Find where the given text appears and provide that cell's center as [x, y] coordinate. 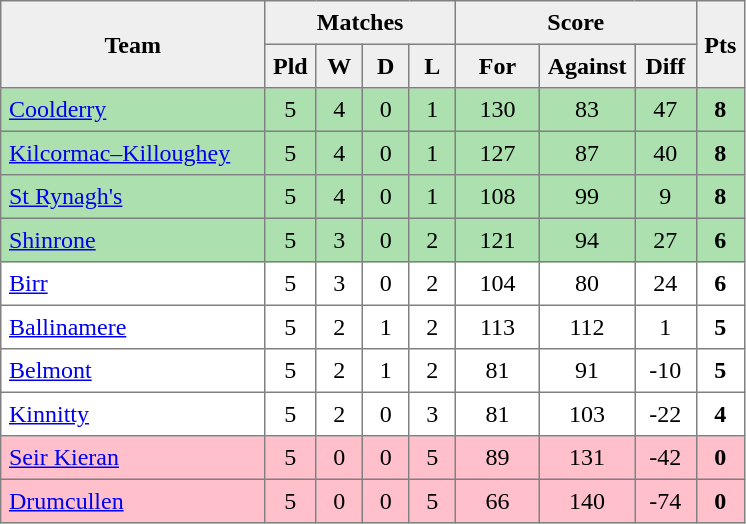
L [432, 66]
St Rynagh's [133, 197]
-42 [666, 458]
-22 [666, 414]
91 [586, 371]
Pts [720, 44]
83 [586, 110]
112 [586, 327]
87 [586, 153]
Kilcormac–Killoughey [133, 153]
140 [586, 501]
99 [586, 197]
Matches [360, 23]
Kinnitty [133, 414]
Seir Kieran [133, 458]
-74 [666, 501]
121 [497, 240]
103 [586, 414]
113 [497, 327]
127 [497, 153]
66 [497, 501]
Birr [133, 284]
89 [497, 458]
Team [133, 44]
24 [666, 284]
104 [497, 284]
Drumcullen [133, 501]
47 [666, 110]
94 [586, 240]
131 [586, 458]
-10 [666, 371]
Pld [290, 66]
Against [586, 66]
40 [666, 153]
Diff [666, 66]
Shinrone [133, 240]
Belmont [133, 371]
W [339, 66]
Ballinamere [133, 327]
For [497, 66]
27 [666, 240]
108 [497, 197]
130 [497, 110]
Coolderry [133, 110]
80 [586, 284]
D [385, 66]
9 [666, 197]
Score [576, 23]
